Capture the cell that displays the provided text and extract its (X, Y) central coordinate. 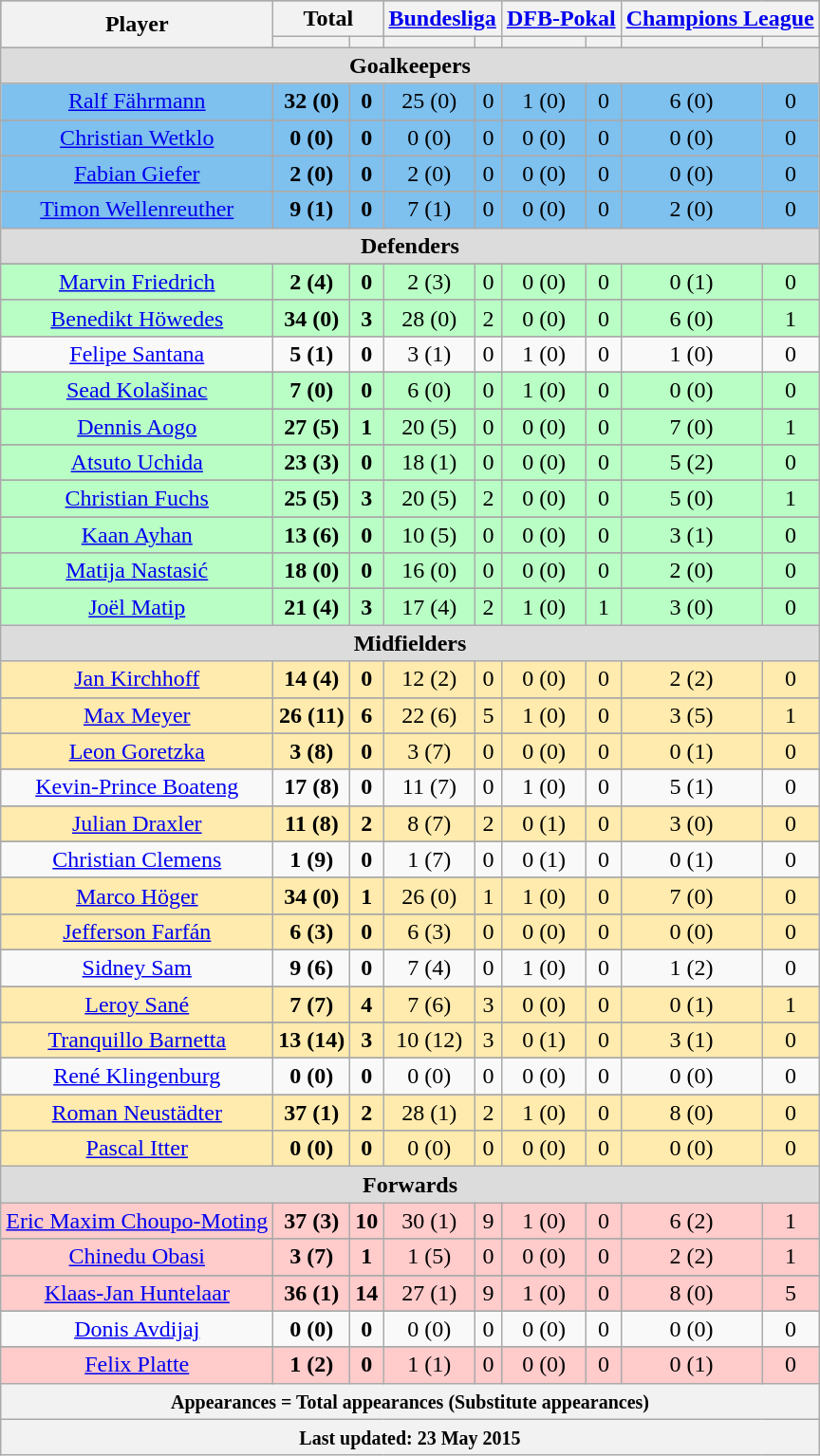
27 (1) (429, 1293)
26 (11) (311, 715)
René Klingenburg (137, 1077)
Donis Avdijaj (137, 1329)
Marco Höger (137, 895)
Christian Fuchs (137, 499)
Timon Wellenreuther (137, 210)
Kevin-Prince Boateng (137, 787)
Klaas-Jan Huntelaar (137, 1293)
Fabian Giefer (137, 174)
1 (5) (429, 1257)
6 (2) (691, 1221)
11 (7) (429, 787)
1 (7) (429, 859)
1 (1) (429, 1365)
Goalkeepers (410, 65)
22 (6) (429, 715)
3 (8) (311, 751)
Last updated: 23 May 2015 (410, 1437)
2 (3) (429, 282)
Champions League (719, 19)
Christian Clemens (137, 859)
21 (4) (311, 607)
Dennis Aogo (137, 426)
11 (8) (311, 823)
17 (4) (429, 607)
7 (4) (429, 968)
5 (0) (691, 499)
36 (1) (311, 1293)
1 (9) (311, 859)
Atsuto Uchida (137, 463)
14 (366, 1293)
Ralf Fährmann (137, 101)
Christian Wetklo (137, 138)
10 (5) (429, 535)
Leroy Sané (137, 1004)
7 (1) (429, 210)
10 (12) (429, 1041)
18 (0) (311, 571)
10 (366, 1221)
DFB-Pokal (561, 19)
Felipe Santana (137, 354)
9 (6) (311, 968)
Forwards (410, 1185)
Roman Neustädter (137, 1113)
12 (2) (429, 679)
27 (5) (311, 426)
2 (4) (311, 282)
25 (0) (429, 101)
Julian Draxler (137, 823)
Joël Matip (137, 607)
5 (2) (691, 463)
Player (137, 25)
28 (1) (429, 1113)
Felix Platte (137, 1365)
7 (7) (311, 1004)
13 (6) (311, 535)
Bundesliga (442, 19)
Marvin Friedrich (137, 282)
17 (8) (311, 787)
30 (1) (429, 1221)
Midfielders (410, 643)
Sidney Sam (137, 968)
28 (0) (429, 318)
14 (4) (311, 679)
18 (1) (429, 463)
32 (0) (311, 101)
9 (1) (311, 210)
3 (5) (691, 715)
Matija Nastasić (137, 571)
Total (328, 19)
37 (1) (311, 1113)
6 (366, 715)
Defenders (410, 246)
37 (3) (311, 1221)
26 (0) (429, 895)
7 (6) (429, 1004)
Eric Maxim Choupo-Moting (137, 1221)
4 (366, 1004)
Appearances = Total appearances (Substitute appearances) (410, 1401)
Benedikt Höwedes (137, 318)
Jan Kirchhoff (137, 679)
Jefferson Farfán (137, 931)
16 (0) (429, 571)
25 (5) (311, 499)
Max Meyer (137, 715)
Sead Kolašinac (137, 390)
8 (7) (429, 823)
23 (3) (311, 463)
Chinedu Obasi (137, 1257)
Pascal Itter (137, 1149)
Kaan Ayhan (137, 535)
13 (14) (311, 1041)
Leon Goretzka (137, 751)
Tranquillo Barnetta (137, 1041)
